Return [x, y] of the center of cell containing provided text 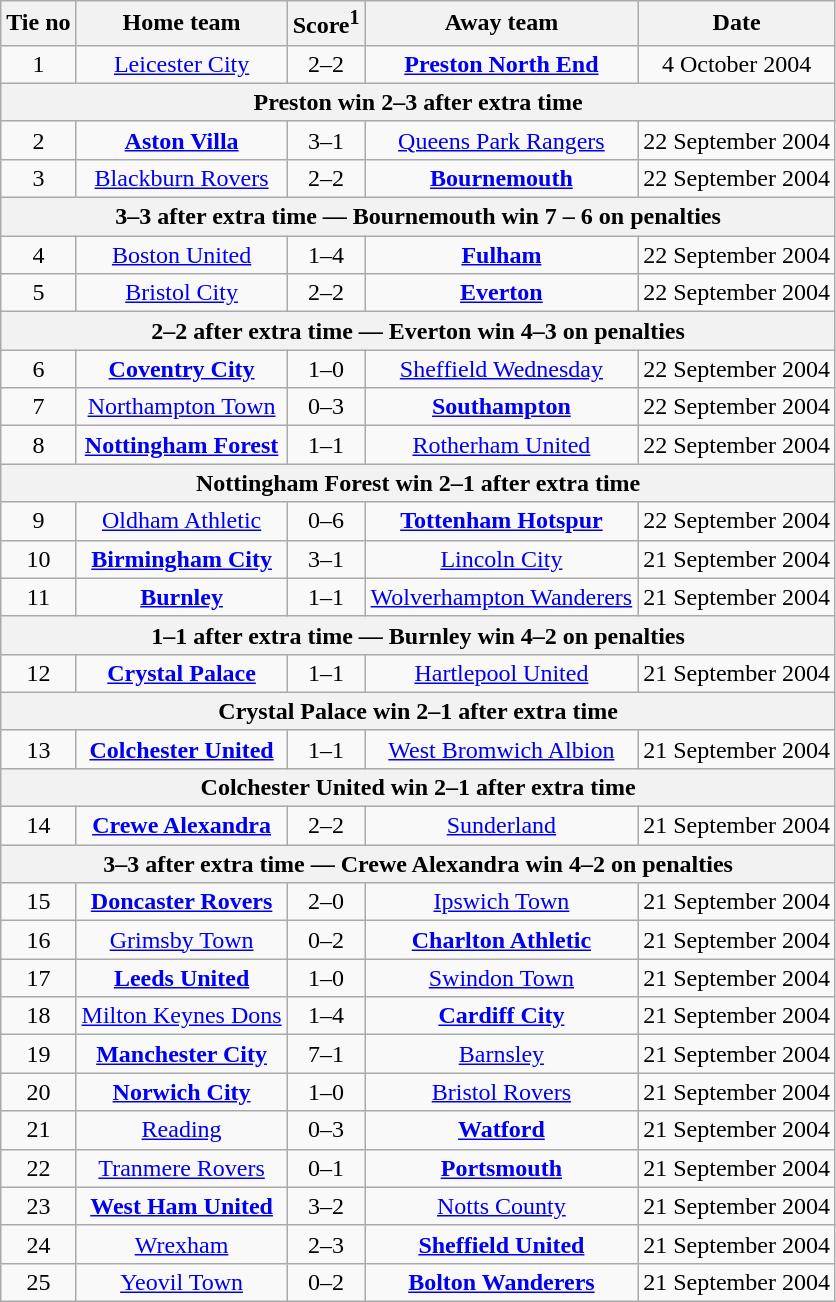
19 [38, 1054]
Away team [502, 24]
Sheffield United [502, 1244]
Bolton Wanderers [502, 1282]
Preston North End [502, 64]
Hartlepool United [502, 673]
Rotherham United [502, 445]
Oldham Athletic [182, 521]
2–2 after extra time — Everton win 4–3 on penalties [418, 331]
5 [38, 293]
1–1 after extra time — Burnley win 4–2 on penalties [418, 635]
Leeds United [182, 978]
10 [38, 559]
Crewe Alexandra [182, 826]
Coventry City [182, 369]
Everton [502, 293]
16 [38, 940]
Sheffield Wednesday [502, 369]
2–3 [326, 1244]
0–1 [326, 1168]
7–1 [326, 1054]
Nottingham Forest win 2–1 after extra time [418, 483]
17 [38, 978]
4 October 2004 [737, 64]
3–3 after extra time — Bournemouth win 7 – 6 on penalties [418, 217]
Leicester City [182, 64]
Lincoln City [502, 559]
2–0 [326, 902]
Swindon Town [502, 978]
Cardiff City [502, 1016]
3 [38, 178]
Birmingham City [182, 559]
9 [38, 521]
Watford [502, 1130]
Bournemouth [502, 178]
21 [38, 1130]
Southampton [502, 407]
Doncaster Rovers [182, 902]
Norwich City [182, 1092]
Preston win 2–3 after extra time [418, 102]
7 [38, 407]
Wrexham [182, 1244]
Sunderland [502, 826]
Barnsley [502, 1054]
Reading [182, 1130]
Portsmouth [502, 1168]
3–2 [326, 1206]
15 [38, 902]
Colchester United win 2–1 after extra time [418, 787]
Colchester United [182, 749]
West Bromwich Albion [502, 749]
Boston United [182, 255]
2 [38, 140]
Queens Park Rangers [502, 140]
12 [38, 673]
Ipswich Town [502, 902]
Notts County [502, 1206]
Blackburn Rovers [182, 178]
Grimsby Town [182, 940]
6 [38, 369]
Tie no [38, 24]
Charlton Athletic [502, 940]
Crystal Palace win 2–1 after extra time [418, 711]
Northampton Town [182, 407]
4 [38, 255]
20 [38, 1092]
Wolverhampton Wanderers [502, 597]
25 [38, 1282]
Home team [182, 24]
11 [38, 597]
23 [38, 1206]
0–6 [326, 521]
Tranmere Rovers [182, 1168]
Bristol Rovers [502, 1092]
22 [38, 1168]
Bristol City [182, 293]
Fulham [502, 255]
Aston Villa [182, 140]
1 [38, 64]
West Ham United [182, 1206]
Date [737, 24]
Manchester City [182, 1054]
Nottingham Forest [182, 445]
Tottenham Hotspur [502, 521]
14 [38, 826]
8 [38, 445]
Yeovil Town [182, 1282]
Score1 [326, 24]
3–3 after extra time — Crewe Alexandra win 4–2 on penalties [418, 864]
18 [38, 1016]
13 [38, 749]
Crystal Palace [182, 673]
Milton Keynes Dons [182, 1016]
24 [38, 1244]
Burnley [182, 597]
